Identify which cell holds the provided text, then report its [x, y] central coordinate. 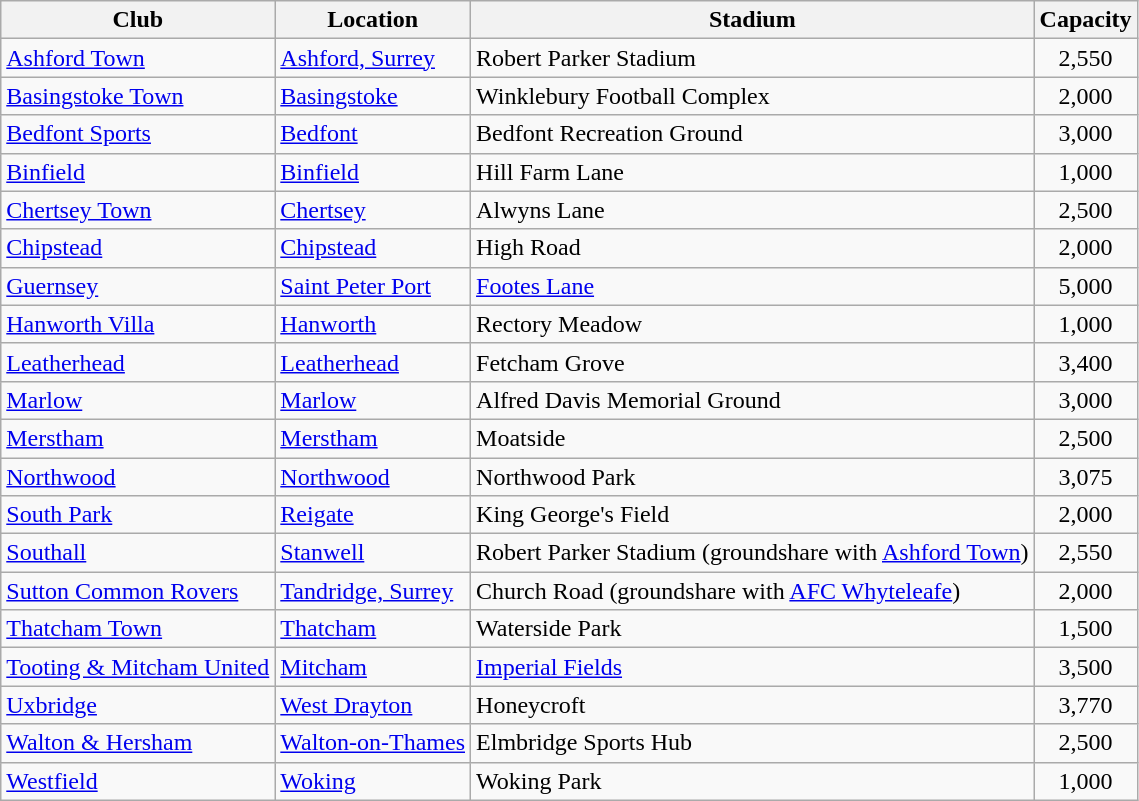
Fetcham Grove [753, 362]
Ashford Town [138, 58]
Westfield [138, 781]
Stanwell [373, 553]
3,500 [1086, 667]
Mitcham [373, 667]
Elmbridge Sports Hub [753, 743]
Sutton Common Rovers [138, 591]
Reigate [373, 515]
Church Road (groundshare with AFC Whyteleafe) [753, 591]
Uxbridge [138, 705]
Imperial Fields [753, 667]
Location [373, 20]
Bedfont Sports [138, 134]
West Drayton [373, 705]
Northwood Park [753, 477]
King George's Field [753, 515]
Winklebury Football Complex [753, 96]
Robert Parker Stadium (groundshare with Ashford Town) [753, 553]
Hanworth Villa [138, 324]
Waterside Park [753, 629]
Woking Park [753, 781]
Bedfont Recreation Ground [753, 134]
Hill Farm Lane [753, 172]
3,075 [1086, 477]
Honeycroft [753, 705]
South Park [138, 515]
Alwyns Lane [753, 210]
Chertsey Town [138, 210]
3,400 [1086, 362]
Club [138, 20]
Capacity [1086, 20]
Saint Peter Port [373, 286]
1,500 [1086, 629]
High Road [753, 248]
Thatcham Town [138, 629]
Moatside [753, 438]
Hanworth [373, 324]
Tooting & Mitcham United [138, 667]
Woking [373, 781]
Tandridge, Surrey [373, 591]
Walton-on-Thames [373, 743]
Walton & Hersham [138, 743]
Stadium [753, 20]
Thatcham [373, 629]
Rectory Meadow [753, 324]
Southall [138, 553]
Footes Lane [753, 286]
Basingstoke Town [138, 96]
Robert Parker Stadium [753, 58]
Alfred Davis Memorial Ground [753, 400]
Bedfont [373, 134]
5,000 [1086, 286]
Chertsey [373, 210]
Guernsey [138, 286]
3,770 [1086, 705]
Ashford, Surrey [373, 58]
Basingstoke [373, 96]
